Provide the [x, y] coordinate of the cell's center where the given text is located.  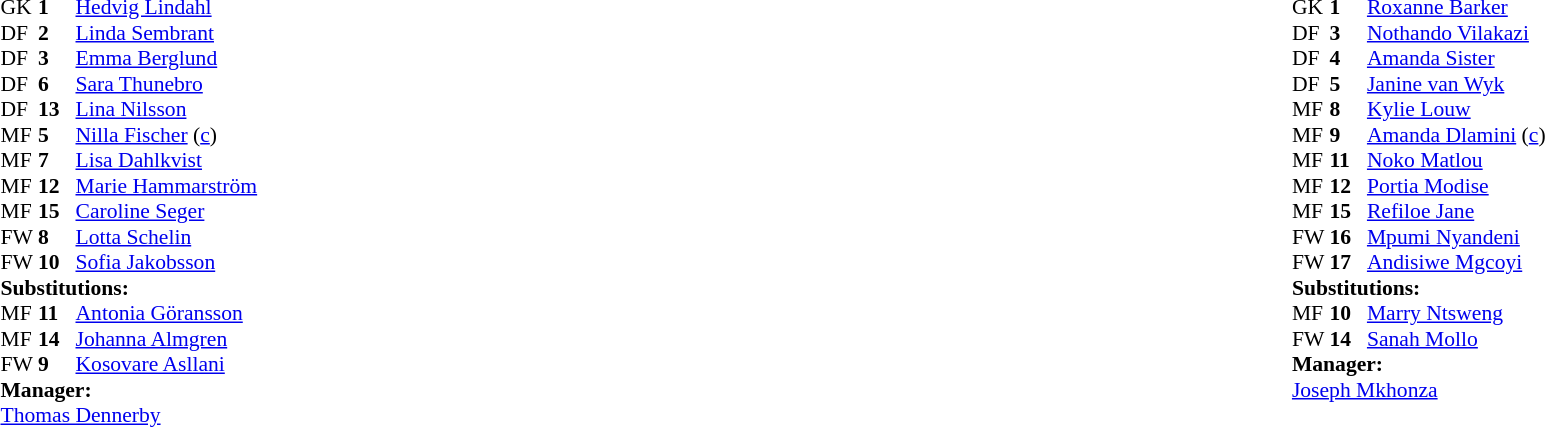
Lisa Dahlkvist [167, 161]
Johanna Almgren [167, 339]
4 [1348, 59]
2 [57, 33]
Manager: [128, 390]
Kosovare Asllani [167, 365]
6 [57, 84]
Nilla Fischer (c) [167, 135]
Caroline Seger [167, 211]
16 [1348, 237]
Substitutions: [128, 288]
13 [57, 109]
Lina Nilsson [167, 109]
Marie Hammarström [167, 186]
17 [1348, 263]
Antonia Göransson [167, 313]
Emma Berglund [167, 59]
Sofia Jakobsson [167, 263]
7 [57, 161]
Lotta Schelin [167, 237]
Sara Thunebro [167, 84]
Linda Sembrant [167, 33]
